Locate the cell with the specified text and output its (X, Y) center coordinate. 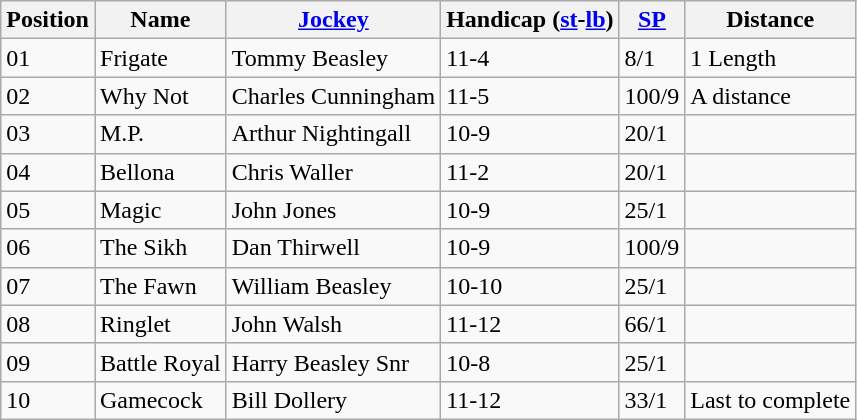
04 (48, 172)
01 (48, 58)
Gamecock (160, 400)
Bellona (160, 172)
The Fawn (160, 286)
Ringlet (160, 324)
Last to complete (770, 400)
10 (48, 400)
8/1 (652, 58)
Frigate (160, 58)
05 (48, 210)
07 (48, 286)
John Jones (333, 210)
The Sikh (160, 248)
Arthur Nightingall (333, 134)
Why Not (160, 96)
John Walsh (333, 324)
02 (48, 96)
Harry Beasley Snr (333, 362)
Handicap (st-lb) (530, 20)
William Beasley (333, 286)
Distance (770, 20)
11-5 (530, 96)
03 (48, 134)
1 Length (770, 58)
Bill Dollery (333, 400)
Position (48, 20)
11-2 (530, 172)
33/1 (652, 400)
SP (652, 20)
Charles Cunningham (333, 96)
11-4 (530, 58)
Battle Royal (160, 362)
66/1 (652, 324)
Dan Thirwell (333, 248)
09 (48, 362)
06 (48, 248)
Chris Waller (333, 172)
Jockey (333, 20)
Magic (160, 210)
A distance (770, 96)
10-8 (530, 362)
08 (48, 324)
Tommy Beasley (333, 58)
Name (160, 20)
10-10 (530, 286)
M.P. (160, 134)
